Detect which cell encompasses the target text, then output its (x, y) center coordinate. 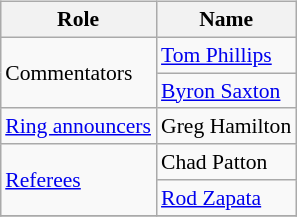
Commentators (78, 72)
Role (78, 20)
Name (226, 20)
Rod Zapata (226, 198)
Referees (78, 180)
Byron Saxton (226, 91)
Tom Phillips (226, 55)
Chad Patton (226, 162)
Greg Hamilton (226, 126)
Ring announcers (78, 126)
